Output the (X, Y) coordinate of the center of the cell containing the given text.  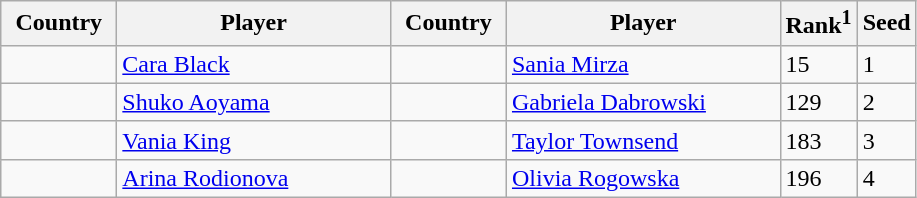
15 (818, 64)
Shuko Aoyama (254, 102)
3 (886, 140)
Sania Mirza (643, 64)
Vania King (254, 140)
Olivia Rogowska (643, 178)
129 (818, 102)
1 (886, 64)
Rank1 (818, 24)
Seed (886, 24)
Cara Black (254, 64)
Gabriela Dabrowski (643, 102)
4 (886, 178)
196 (818, 178)
2 (886, 102)
183 (818, 140)
Taylor Townsend (643, 140)
Arina Rodionova (254, 178)
